Find where the given text appears and provide that cell's center as (x, y) coordinate. 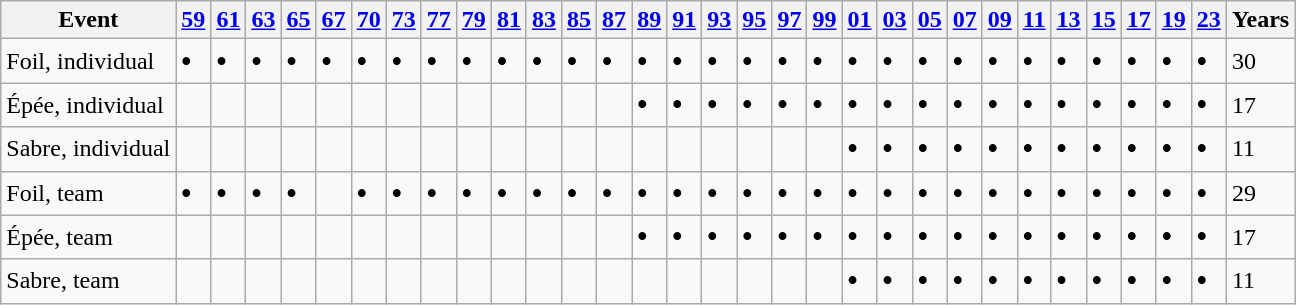
03 (894, 20)
15 (1104, 20)
81 (508, 20)
63 (264, 20)
87 (614, 20)
Event (88, 20)
09 (1000, 20)
95 (754, 20)
Years (1260, 20)
Foil, individual (88, 61)
Épée, individual (88, 105)
93 (720, 20)
65 (298, 20)
19 (1174, 20)
Épée, team (88, 237)
79 (474, 20)
70 (368, 20)
89 (650, 20)
77 (438, 20)
67 (334, 20)
23 (1208, 20)
Sabre, team (88, 281)
30 (1260, 61)
59 (194, 20)
91 (684, 20)
83 (544, 20)
13 (1068, 20)
07 (964, 20)
61 (228, 20)
01 (860, 20)
99 (824, 20)
29 (1260, 193)
Foil, team (88, 193)
97 (790, 20)
73 (404, 20)
85 (578, 20)
Sabre, individual (88, 149)
05 (930, 20)
